Detect which cell encompasses the target text, then output its [x, y] center coordinate. 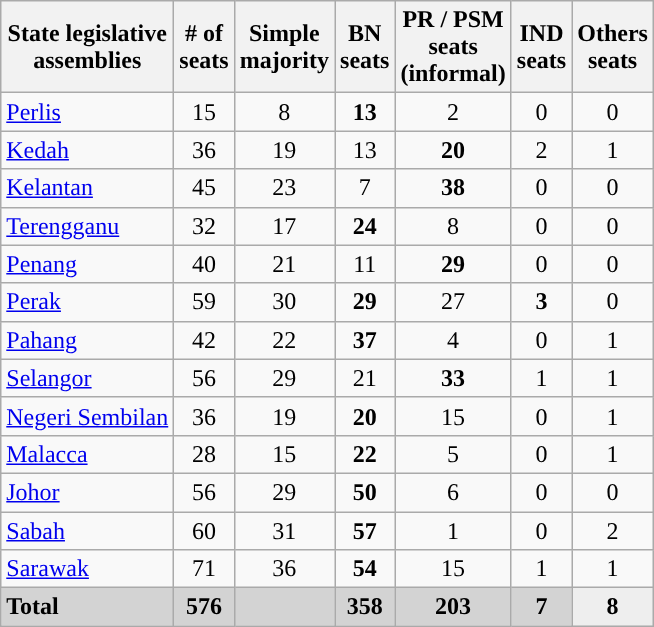
203 [453, 607]
71 [204, 569]
Kedah [88, 150]
Simplemajority [284, 47]
Perlis [88, 112]
Negeri Sembilan [88, 416]
31 [284, 531]
Total [88, 607]
6 [453, 492]
59 [204, 302]
4 [453, 340]
Sarawak [88, 569]
50 [365, 492]
Penang [88, 264]
28 [204, 454]
INDseats [541, 47]
358 [365, 607]
Othersseats [613, 47]
Terengganu [88, 226]
37 [365, 340]
Kelantan [88, 188]
23 [284, 188]
11 [365, 264]
Selangor [88, 378]
17 [284, 226]
576 [204, 607]
3 [541, 302]
30 [284, 302]
PR / PSMseats(informal) [453, 47]
27 [453, 302]
33 [453, 378]
40 [204, 264]
5 [453, 454]
BNseats [365, 47]
Pahang [88, 340]
Sabah [88, 531]
Malacca [88, 454]
60 [204, 531]
Johor [88, 492]
# ofseats [204, 47]
32 [204, 226]
State legislativeassemblies [88, 47]
Perak [88, 302]
54 [365, 569]
42 [204, 340]
57 [365, 531]
24 [365, 226]
38 [453, 188]
45 [204, 188]
